Output the [x, y] coordinate of the center of the cell containing the given text.  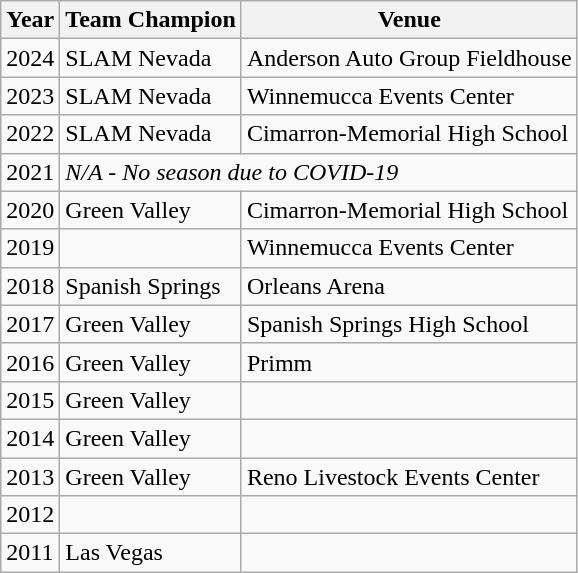
N/A - No season due to COVID-19 [318, 172]
Anderson Auto Group Fieldhouse [409, 58]
2022 [30, 134]
Reno Livestock Events Center [409, 477]
Year [30, 20]
2015 [30, 400]
Las Vegas [151, 553]
2019 [30, 248]
2016 [30, 362]
2020 [30, 210]
Spanish Springs [151, 286]
2011 [30, 553]
2021 [30, 172]
2024 [30, 58]
2014 [30, 438]
Primm [409, 362]
2013 [30, 477]
Venue [409, 20]
2017 [30, 324]
Spanish Springs High School [409, 324]
2023 [30, 96]
Orleans Arena [409, 286]
2012 [30, 515]
2018 [30, 286]
Team Champion [151, 20]
